Locate the cell with the specified text and output its (x, y) center coordinate. 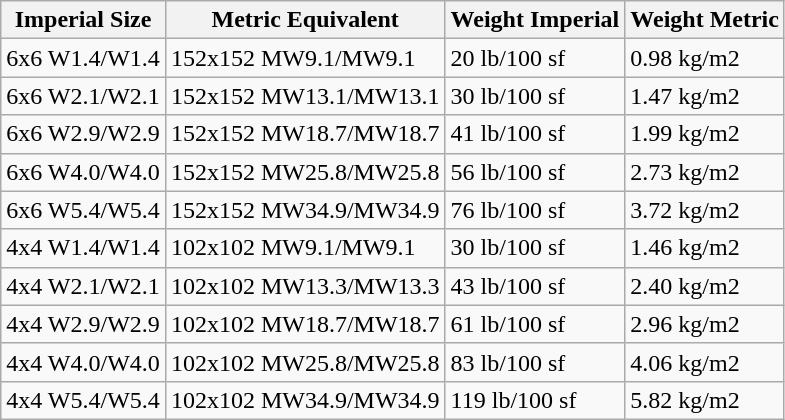
152x152 MW13.1/MW13.1 (305, 96)
152x152 MW34.9/MW34.9 (305, 210)
2.96 kg/m2 (705, 324)
102x102 MW9.1/MW9.1 (305, 248)
6x6 W2.9/W2.9 (84, 134)
1.46 kg/m2 (705, 248)
2.73 kg/m2 (705, 172)
6x6 W4.0/W4.0 (84, 172)
4x4 W2.9/W2.9 (84, 324)
Imperial Size (84, 20)
152x152 MW9.1/MW9.1 (305, 58)
4x4 W1.4/W1.4 (84, 248)
Weight Metric (705, 20)
102x102 MW18.7/MW18.7 (305, 324)
1.99 kg/m2 (705, 134)
3.72 kg/m2 (705, 210)
6x6 W1.4/W1.4 (84, 58)
6x6 W2.1/W2.1 (84, 96)
41 lb/100 sf (535, 134)
0.98 kg/m2 (705, 58)
4x4 W5.4/W5.4 (84, 400)
4.06 kg/m2 (705, 362)
83 lb/100 sf (535, 362)
76 lb/100 sf (535, 210)
152x152 MW25.8/MW25.8 (305, 172)
119 lb/100 sf (535, 400)
4x4 W4.0/W4.0 (84, 362)
2.40 kg/m2 (705, 286)
Weight Imperial (535, 20)
4x4 W2.1/W2.1 (84, 286)
56 lb/100 sf (535, 172)
102x102 MW34.9/MW34.9 (305, 400)
5.82 kg/m2 (705, 400)
1.47 kg/m2 (705, 96)
152x152 MW18.7/MW18.7 (305, 134)
102x102 MW25.8/MW25.8 (305, 362)
20 lb/100 sf (535, 58)
102x102 MW13.3/MW13.3 (305, 286)
61 lb/100 sf (535, 324)
43 lb/100 sf (535, 286)
6x6 W5.4/W5.4 (84, 210)
Metric Equivalent (305, 20)
